Extract the [X, Y] coordinate from the center of the cell holding the provided text.  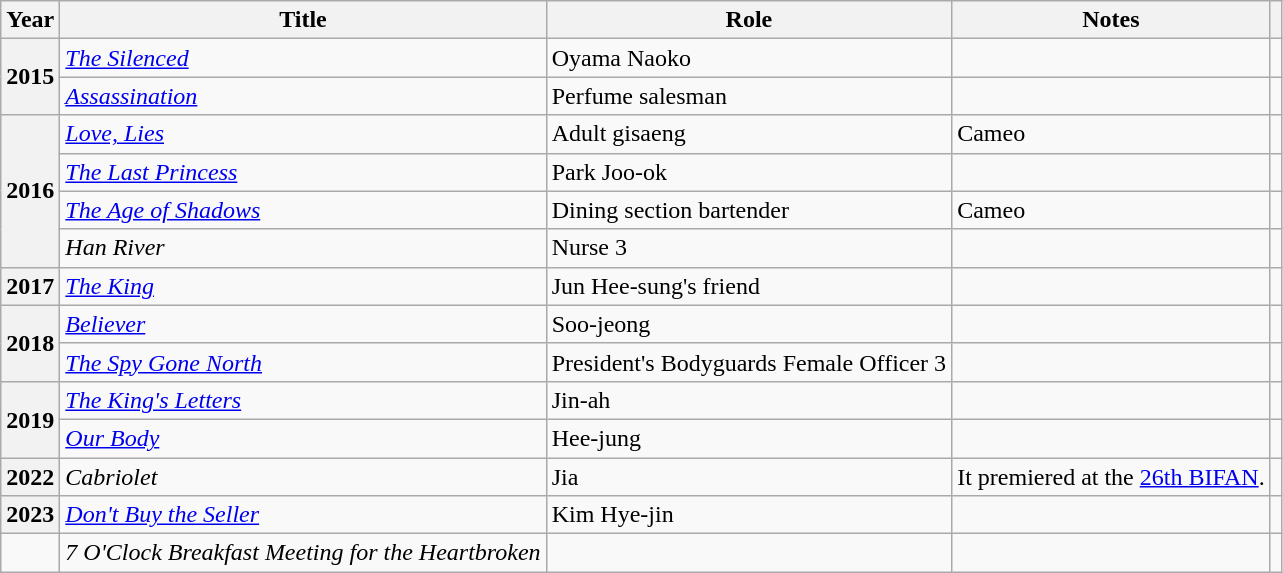
Year [30, 20]
It premiered at the 26th BIFAN. [1112, 477]
2019 [30, 419]
Park Joo-ok [749, 172]
The Age of Shadows [303, 210]
2017 [30, 286]
2022 [30, 477]
Jia [749, 477]
Notes [1112, 20]
7 O'Clock Breakfast Meeting for the Heartbroken [303, 553]
Believer [303, 324]
Love, Lies [303, 134]
2018 [30, 343]
The Last Princess [303, 172]
Han River [303, 248]
The King [303, 286]
2015 [30, 77]
Cabriolet [303, 477]
The Silenced [303, 58]
Jin-ah [749, 400]
The King's Letters [303, 400]
Dining section bartender [749, 210]
The Spy Gone North [303, 362]
2023 [30, 515]
Hee-jung [749, 438]
Adult gisaeng [749, 134]
Jun Hee-sung's friend [749, 286]
Don't Buy the Seller [303, 515]
Our Body [303, 438]
2016 [30, 191]
Oyama Naoko [749, 58]
Nurse 3 [749, 248]
Perfume salesman [749, 96]
Assassination [303, 96]
President's Bodyguards Female Officer 3 [749, 362]
Kim Hye-jin [749, 515]
Title [303, 20]
Soo-jeong [749, 324]
Role [749, 20]
